Provide the [X, Y] coordinate of the cell's center where the given text is located.  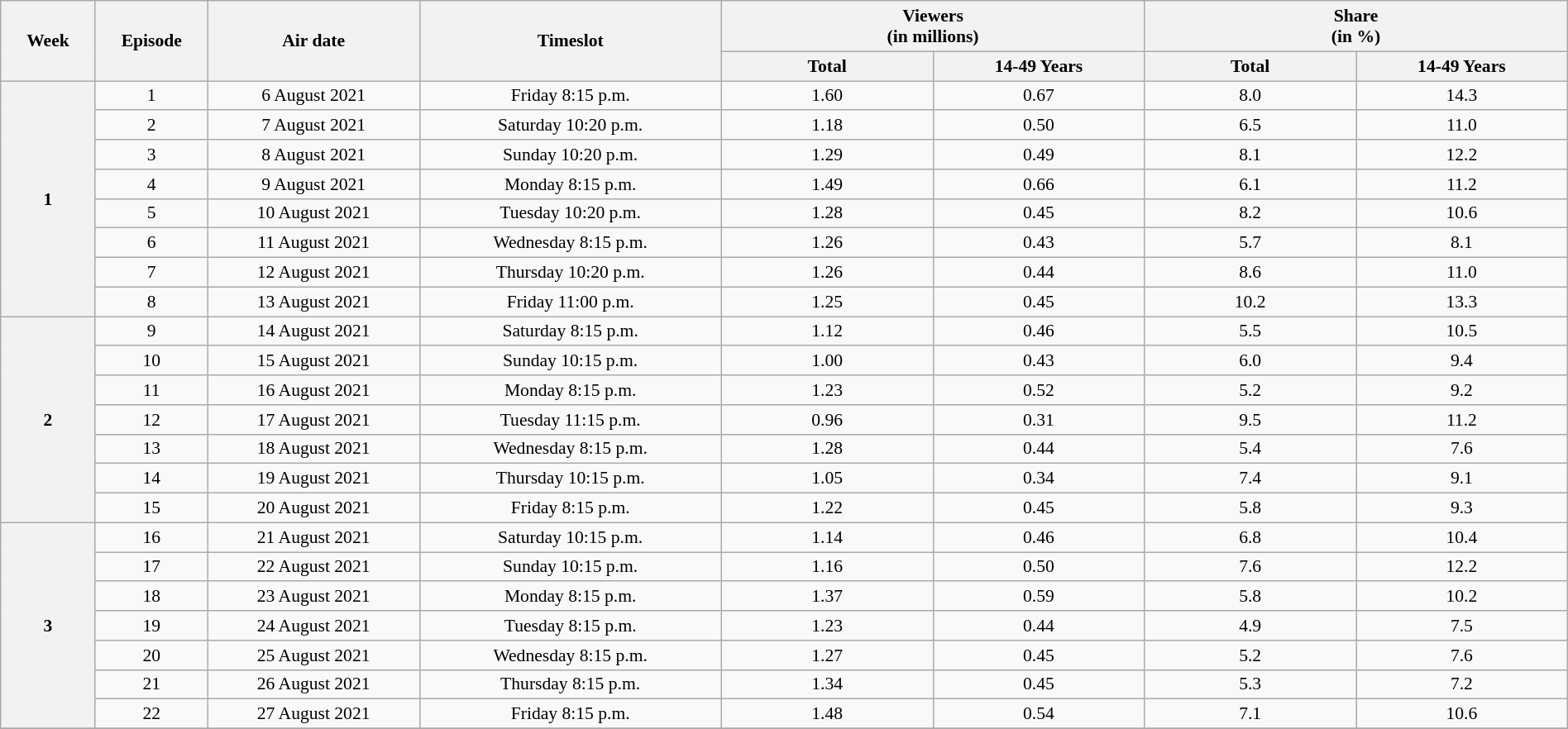
5.4 [1250, 449]
Share(in %) [1356, 26]
Thursday 10:15 p.m. [571, 479]
1.60 [827, 96]
1.27 [827, 655]
1.29 [827, 155]
11 August 2021 [313, 243]
0.67 [1039, 96]
25 August 2021 [313, 655]
Thursday 8:15 p.m. [571, 684]
1.18 [827, 126]
5.3 [1250, 684]
8.2 [1250, 213]
6.8 [1250, 537]
16 August 2021 [313, 390]
Tuesday 10:20 p.m. [571, 213]
15 [151, 508]
Sunday 10:20 p.m. [571, 155]
12 [151, 420]
22 August 2021 [313, 567]
6.0 [1250, 361]
Tuesday 11:15 p.m. [571, 420]
20 August 2021 [313, 508]
5.7 [1250, 243]
0.34 [1039, 479]
Saturday 10:15 p.m. [571, 537]
6 August 2021 [313, 96]
0.96 [827, 420]
10 [151, 361]
6.1 [1250, 184]
4.9 [1250, 626]
7.1 [1250, 714]
Episode [151, 41]
7.5 [1462, 626]
9 [151, 331]
13.3 [1462, 302]
1.37 [827, 597]
6.5 [1250, 126]
9.5 [1250, 420]
12 August 2021 [313, 273]
1.22 [827, 508]
23 August 2021 [313, 597]
7.2 [1462, 684]
8.6 [1250, 273]
0.52 [1039, 390]
0.59 [1039, 597]
9.1 [1462, 479]
Air date [313, 41]
9.4 [1462, 361]
15 August 2021 [313, 361]
13 August 2021 [313, 302]
17 August 2021 [313, 420]
0.54 [1039, 714]
21 August 2021 [313, 537]
1.34 [827, 684]
20 [151, 655]
10.5 [1462, 331]
9 August 2021 [313, 184]
8 August 2021 [313, 155]
Tuesday 8:15 p.m. [571, 626]
9.3 [1462, 508]
Timeslot [571, 41]
9.2 [1462, 390]
14 August 2021 [313, 331]
1.48 [827, 714]
1.25 [827, 302]
5 [151, 213]
11 [151, 390]
17 [151, 567]
1.16 [827, 567]
Thursday 10:20 p.m. [571, 273]
19 [151, 626]
7.4 [1250, 479]
Saturday 8:15 p.m. [571, 331]
Saturday 10:20 p.m. [571, 126]
8.0 [1250, 96]
22 [151, 714]
Viewers(in millions) [933, 26]
1.14 [827, 537]
Week [48, 41]
4 [151, 184]
1.05 [827, 479]
0.49 [1039, 155]
10 August 2021 [313, 213]
1.00 [827, 361]
7 August 2021 [313, 126]
19 August 2021 [313, 479]
0.31 [1039, 420]
16 [151, 537]
21 [151, 684]
5.5 [1250, 331]
7 [151, 273]
Friday 11:00 p.m. [571, 302]
18 [151, 597]
6 [151, 243]
8 [151, 302]
14.3 [1462, 96]
24 August 2021 [313, 626]
14 [151, 479]
1.49 [827, 184]
18 August 2021 [313, 449]
27 August 2021 [313, 714]
10.4 [1462, 537]
1.12 [827, 331]
13 [151, 449]
0.66 [1039, 184]
26 August 2021 [313, 684]
